Provide the (X, Y) coordinate of the cell's center where the given text is located.  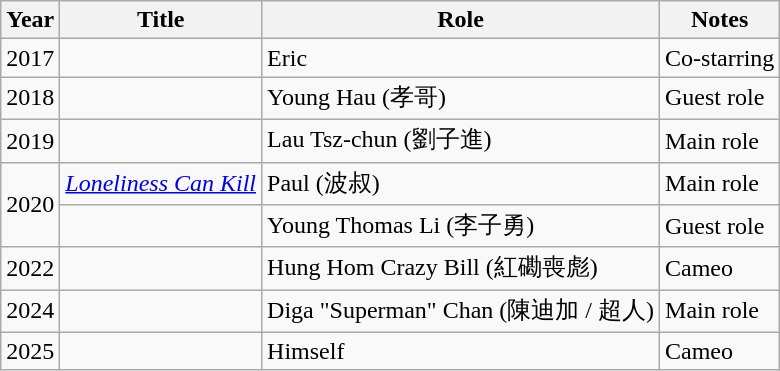
2024 (30, 312)
Young Hau (孝哥) (461, 98)
Hung Hom Crazy Bill (紅磡喪彪) (461, 268)
Himself (461, 351)
Paul (波叔) (461, 184)
Notes (720, 20)
2017 (30, 58)
Loneliness Can Kill (161, 184)
Title (161, 20)
2020 (30, 204)
Lau Tsz-chun (劉子進) (461, 140)
Role (461, 20)
Eric (461, 58)
Diga "Superman" Chan (陳迪加 / 超人) (461, 312)
Co-starring (720, 58)
Young Thomas Li (李子勇) (461, 226)
2019 (30, 140)
Year (30, 20)
2022 (30, 268)
2018 (30, 98)
2025 (30, 351)
